Return (x, y) of the center of cell containing provided text 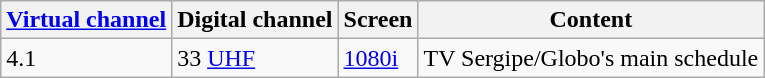
1080i (378, 58)
Screen (378, 20)
Digital channel (255, 20)
Virtual channel (86, 20)
33 UHF (255, 58)
TV Sergipe/Globo's main schedule (591, 58)
4.1 (86, 58)
Content (591, 20)
